Search for the cell housing the specified text and yield its (X, Y) center coordinate. 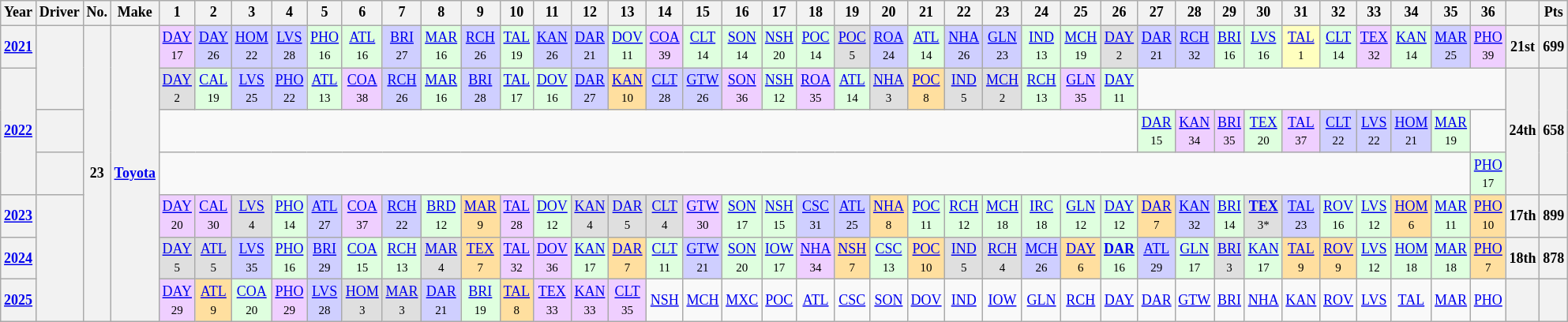
PHO29 (289, 301)
BRI27 (402, 47)
DAY11 (1120, 89)
TAL1 (1301, 47)
ROA35 (816, 89)
COA15 (362, 258)
21st (1522, 47)
HOM3 (362, 301)
DOV36 (552, 258)
TEX7 (481, 258)
10 (516, 13)
NSH20 (778, 47)
899 (1554, 216)
KAN (1301, 301)
CLT4 (665, 216)
SON20 (742, 258)
RCH (1081, 301)
Year (19, 13)
COA37 (362, 216)
POC14 (816, 47)
CAL30 (213, 216)
DOV11 (628, 47)
7 (402, 13)
LVS22 (1374, 131)
HOM18 (1412, 258)
CSC (853, 301)
KAN14 (1412, 47)
DAR5 (628, 216)
658 (1554, 131)
IOW17 (778, 258)
RCH32 (1195, 47)
COA20 (251, 301)
HOM21 (1412, 131)
ATL5 (213, 258)
DAY20 (177, 216)
BRI19 (481, 301)
DAR27 (590, 89)
DOV16 (552, 89)
BRI14 (1230, 216)
BRI28 (481, 89)
IND (964, 301)
DOV12 (552, 216)
ATL (816, 301)
DAY5 (177, 258)
RCH4 (1003, 258)
24 (1041, 13)
POC5 (853, 47)
SON36 (742, 89)
TAL23 (1301, 216)
LVS (1374, 301)
699 (1554, 47)
HOM22 (251, 47)
DAR16 (1120, 258)
15 (703, 13)
ROA24 (889, 47)
NHA34 (816, 258)
PHO22 (289, 89)
MAR9 (481, 216)
MCH (703, 301)
TAL9 (1301, 258)
DAY29 (177, 301)
TAL32 (516, 258)
TEX20 (1263, 131)
25 (1081, 13)
BRI35 (1230, 131)
Toyota (134, 174)
MAR18 (1451, 258)
MAR (1451, 301)
CSC31 (816, 216)
GLN12 (1081, 216)
DAY17 (177, 47)
MAR4 (441, 258)
BRI3 (1230, 258)
SON14 (742, 47)
PHO39 (1487, 47)
11 (552, 13)
DAY (1120, 301)
BRI29 (325, 258)
TAL8 (516, 301)
GLN17 (1195, 258)
MCH26 (1041, 258)
CLT11 (665, 258)
GLN23 (1003, 47)
CLT35 (628, 301)
NHA3 (889, 89)
35 (1451, 13)
POC8 (926, 89)
29 (1230, 13)
IRC18 (1041, 216)
27 (1156, 13)
24th (1522, 131)
17 (778, 13)
CSC13 (889, 258)
DAY26 (213, 47)
GLN35 (1081, 89)
ATL16 (362, 47)
TEX33 (552, 301)
12 (590, 13)
TAL19 (516, 47)
2023 (19, 216)
GLN (1041, 301)
IND13 (1041, 47)
NHA (1263, 301)
IOW (1003, 301)
COA38 (362, 89)
LVS16 (1263, 47)
DAY12 (1120, 216)
DAR15 (1156, 131)
PHO14 (289, 216)
MCH18 (1003, 216)
GTW (1195, 301)
20 (889, 13)
ATL9 (213, 301)
16 (742, 13)
BRI16 (1230, 47)
ATL13 (325, 89)
PHO 17 (1487, 174)
MAR 19 (1451, 131)
2024 (19, 258)
NSH15 (778, 216)
KAN26 (552, 47)
2022 (19, 131)
NSH7 (853, 258)
CAL19 (213, 89)
GTW21 (703, 258)
NSH12 (778, 89)
DAY6 (1081, 258)
POC10 (926, 258)
TEX32 (1374, 47)
GTW30 (703, 216)
33 (1374, 13)
LVS4 (251, 216)
MCH19 (1081, 47)
RCH12 (964, 216)
1 (177, 13)
KAN32 (1195, 216)
DOV (926, 301)
19 (853, 13)
PHO10 (1487, 216)
MAR25 (1451, 47)
18th (1522, 258)
RCH22 (402, 216)
14 (665, 13)
SON17 (742, 216)
MAR11 (1451, 216)
28 (1195, 13)
COA39 (665, 47)
ATL27 (325, 216)
GTW26 (703, 89)
DAR (1156, 301)
POC (778, 301)
ROV (1339, 301)
KAN34 (1195, 131)
ATL25 (853, 216)
No. (96, 13)
SON (889, 301)
TEX3* (1263, 216)
26 (1120, 13)
2 (213, 13)
13 (628, 13)
32 (1339, 13)
TAL37 (1301, 131)
LVS25 (251, 89)
NSH (665, 301)
KAN4 (590, 216)
21 (926, 13)
ROV9 (1339, 258)
NHA26 (964, 47)
MXC (742, 301)
MCH2 (1003, 89)
36 (1487, 13)
POC11 (926, 216)
BRI (1230, 301)
22 (964, 13)
2025 (19, 301)
TAL17 (516, 89)
8 (441, 13)
18 (816, 13)
PHO7 (1487, 258)
CLT22 (1339, 131)
34 (1412, 13)
5 (325, 13)
Driver (59, 13)
NHA8 (889, 216)
878 (1554, 258)
KAN10 (628, 89)
30 (1263, 13)
31 (1301, 13)
KAN33 (590, 301)
ROV16 (1339, 216)
3 (251, 13)
BRD12 (441, 216)
Pts (1554, 13)
TAL28 (516, 216)
ATL29 (1156, 258)
PHO (1487, 301)
HOM6 (1412, 216)
MAR3 (402, 301)
4 (289, 13)
CLT28 (665, 89)
17th (1522, 216)
Make (134, 13)
TAL (1412, 301)
LVS35 (251, 258)
9 (481, 13)
2021 (19, 47)
6 (362, 13)
